Pinpoint the cell where the given text exists, returning its [X, Y] midpoint coordinate. 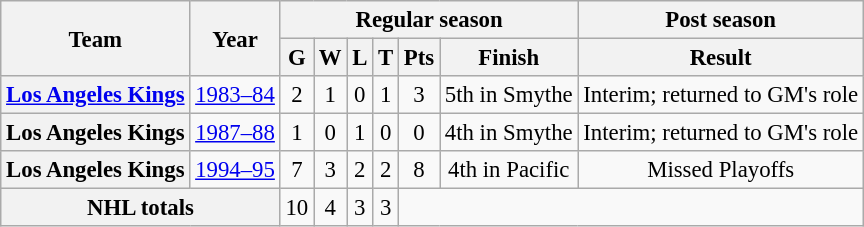
L [360, 58]
7 [296, 170]
Regular season [429, 20]
Year [235, 38]
Pts [420, 58]
NHL totals [140, 208]
4th in Pacific [509, 170]
W [330, 58]
1987–88 [235, 133]
Finish [509, 58]
8 [420, 170]
10 [296, 208]
4 [330, 208]
4th in Smythe [509, 133]
Post season [720, 20]
5th in Smythe [509, 95]
1994–95 [235, 170]
T [386, 58]
G [296, 58]
Team [96, 38]
1983–84 [235, 95]
Result [720, 58]
Missed Playoffs [720, 170]
